Scan for the cell matching the given text and deliver its (X, Y) coordinate at center. 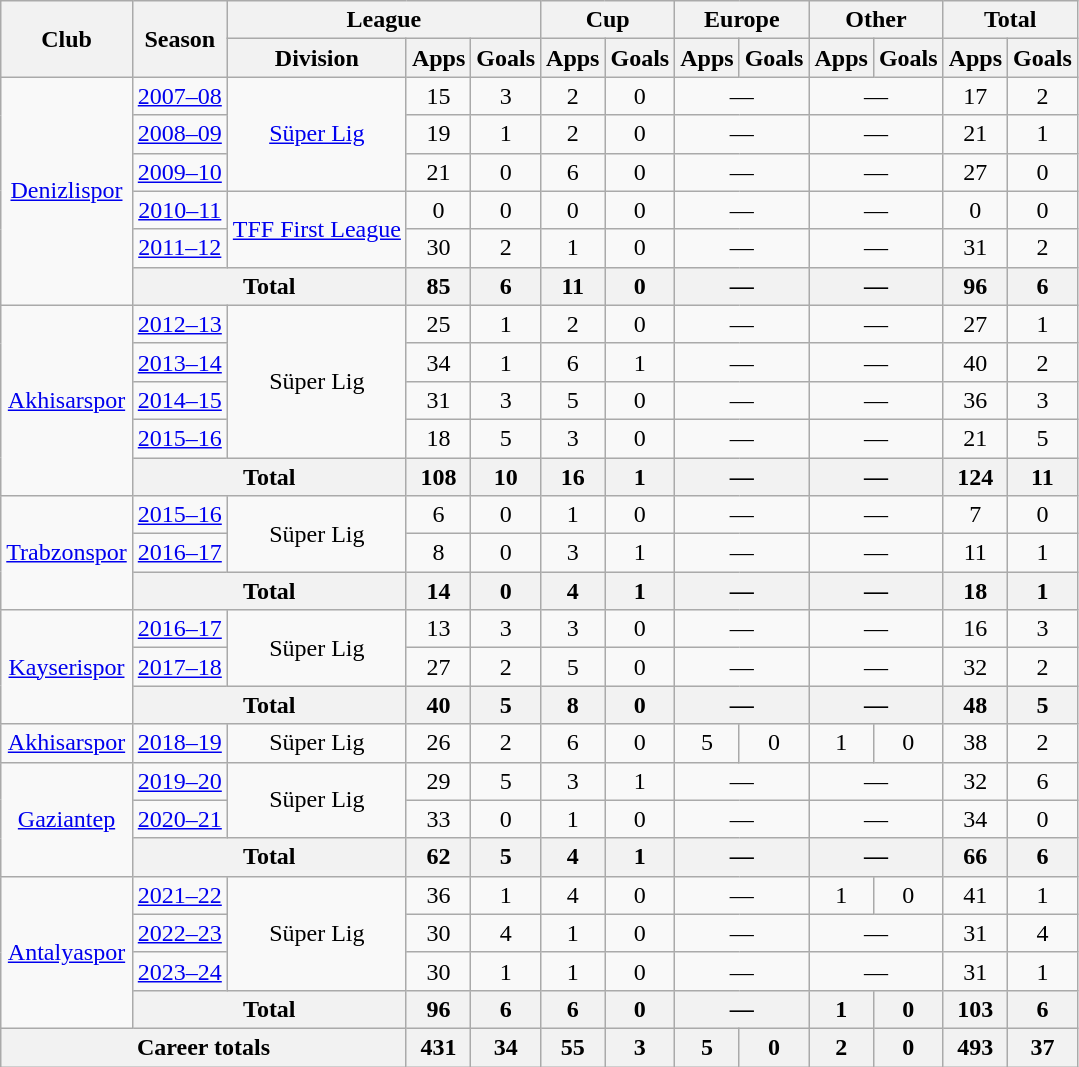
7 (975, 515)
Kayserispor (67, 667)
2017–18 (180, 667)
38 (975, 743)
2013–14 (180, 362)
2014–15 (180, 400)
2009–10 (180, 172)
Trabzonspor (67, 553)
493 (975, 1047)
15 (438, 96)
2020–21 (180, 819)
Europe (742, 20)
Career totals (204, 1047)
Denizlispor (67, 191)
League (384, 20)
103 (975, 1009)
17 (975, 96)
85 (438, 286)
29 (438, 781)
10 (506, 477)
26 (438, 743)
55 (573, 1047)
Division (316, 58)
62 (438, 857)
41 (975, 895)
Gaziantep (67, 819)
124 (975, 477)
2011–12 (180, 248)
Antalyaspor (67, 952)
108 (438, 477)
25 (438, 324)
19 (438, 134)
66 (975, 857)
2018–19 (180, 743)
2007–08 (180, 96)
37 (1043, 1047)
14 (438, 591)
Season (180, 39)
2008–09 (180, 134)
Cup (608, 20)
431 (438, 1047)
2010–11 (180, 210)
2023–24 (180, 971)
Club (67, 39)
2021–22 (180, 895)
48 (975, 705)
2022–23 (180, 933)
13 (438, 629)
2019–20 (180, 781)
Other (876, 20)
2012–13 (180, 324)
TFF First League (316, 229)
33 (438, 819)
